Determine the [X, Y] coordinate at the center of the cell enclosing the given text.  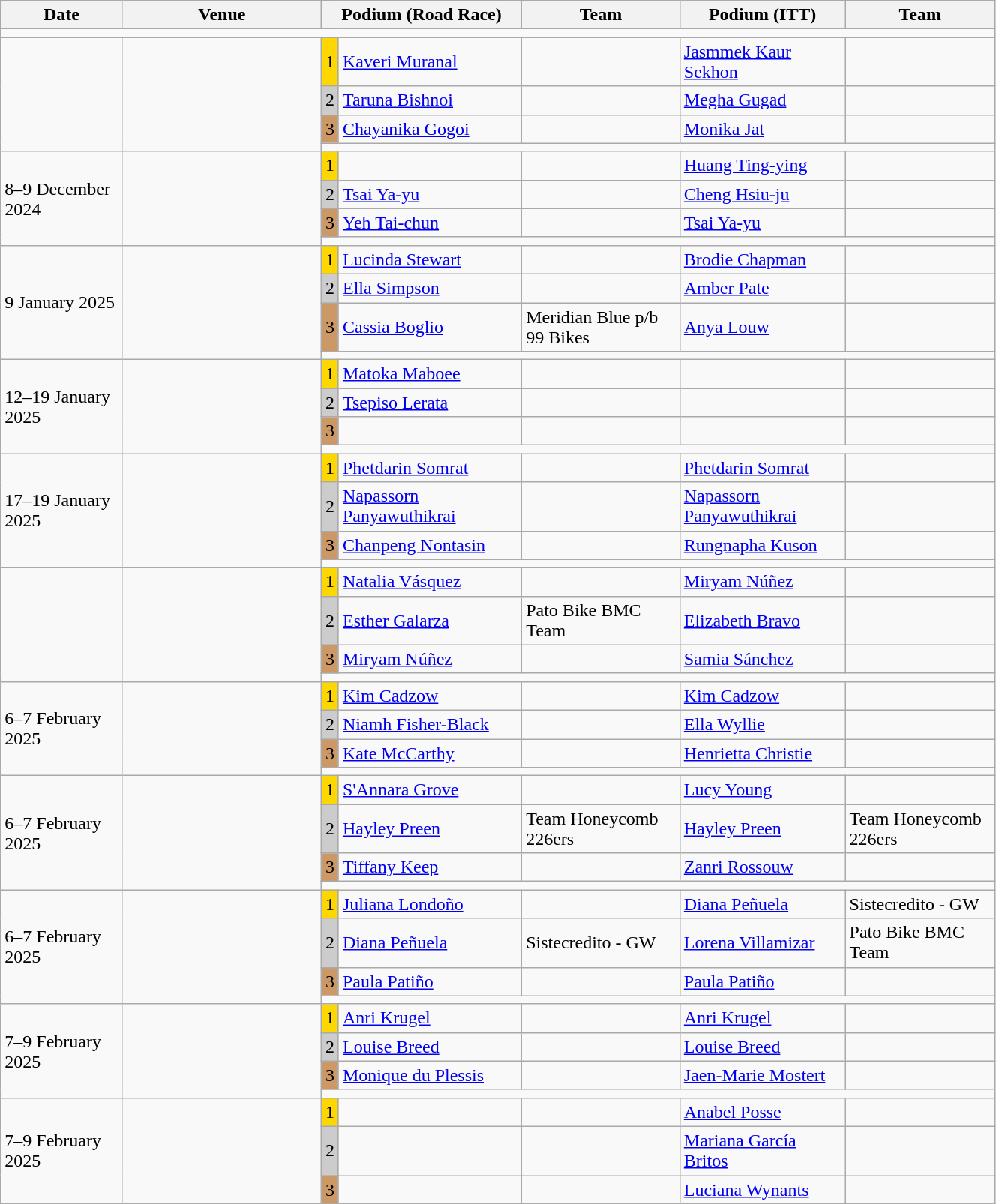
Niamh Fisher-Black [430, 724]
Kaveri Muranal [430, 61]
8–9 December 2024 [61, 198]
Amber Pate [762, 288]
Juliana Londoño [430, 904]
Podium (Road Race) [421, 15]
Meridian Blue p/b 99 Bikes [601, 327]
Tiffany Keep [430, 867]
Samia Sánchez [762, 659]
Mariana García Britos [762, 1150]
Lucy Young [762, 790]
Anabel Posse [762, 1112]
Lorena Villamizar [762, 943]
Yeh Tai-chun [430, 223]
Tsepiso Lerata [430, 403]
9 January 2025 [61, 302]
Matoka Maboee [430, 374]
Taruna Bishnoi [430, 100]
Rungnapha Kuson [762, 545]
Esther Galarza [430, 621]
Kate McCarthy [430, 753]
Huang Ting-ying [762, 166]
Lucinda Stewart [430, 259]
Cheng Hsiu-ju [762, 194]
Brodie Chapman [762, 259]
Henrietta Christie [762, 753]
Venue [222, 15]
Anya Louw [762, 327]
Ella Simpson [430, 288]
S'Annara Grove [430, 790]
Megha Gugad [762, 100]
Luciana Wynants [762, 1190]
Cassia Boglio [430, 327]
Natalia Vásquez [430, 582]
Ella Wyllie [762, 724]
Jasmmek Kaur Sekhon [762, 61]
Chanpeng Nontasin [430, 545]
Zanri Rossouw [762, 867]
Date [61, 15]
Chayanika Gogoi [430, 129]
Monika Jat [762, 129]
12–19 January 2025 [61, 406]
Jaen-Marie Mostert [762, 1075]
Monique du Plessis [430, 1075]
17–19 January 2025 [61, 511]
Podium (ITT) [762, 15]
Elizabeth Bravo [762, 621]
